Detect which cell encompasses the target text, then output its [x, y] center coordinate. 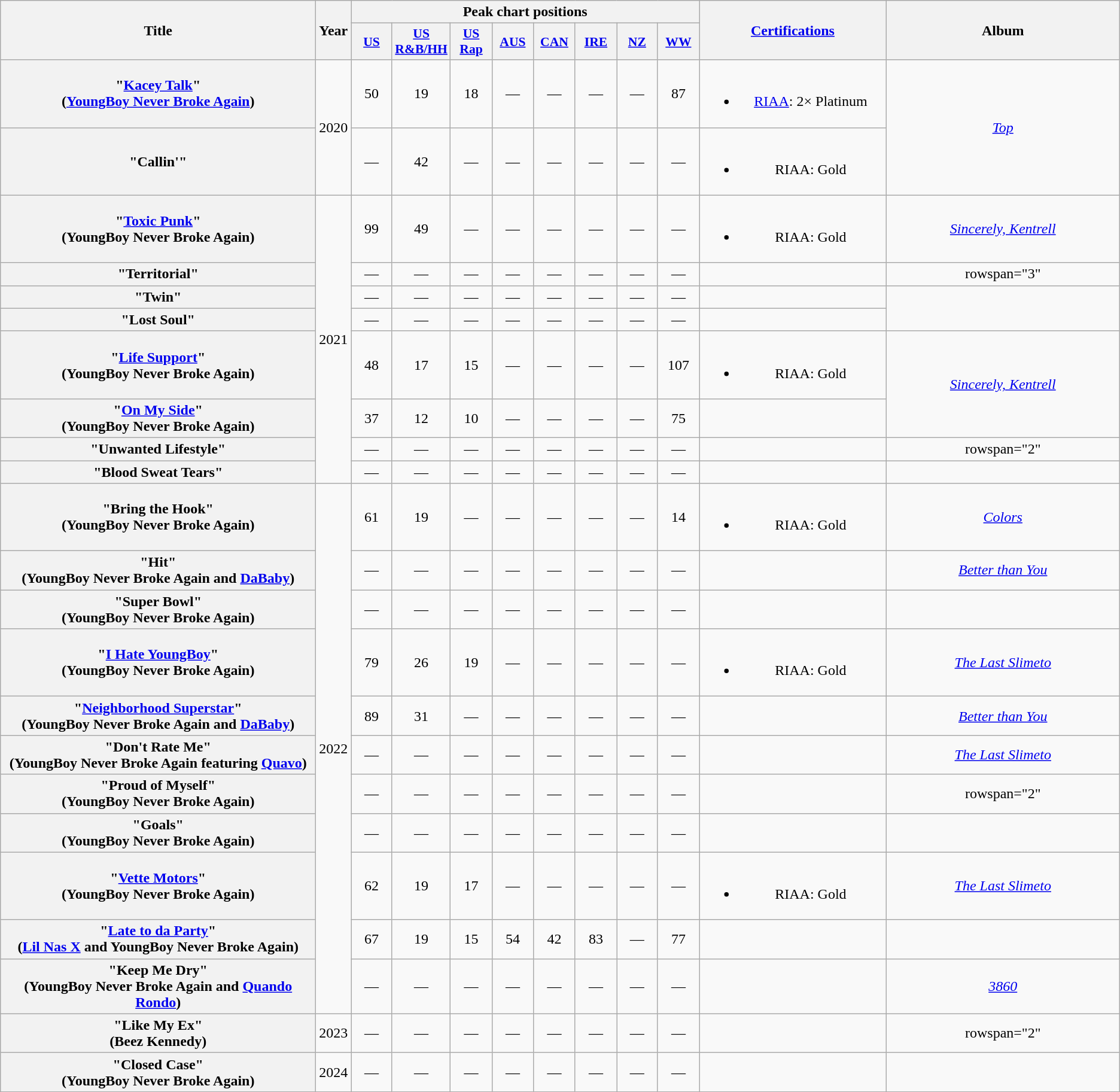
"Kacey Talk"(YoungBoy Never Broke Again) [158, 93]
USR&B/HH [421, 42]
CAN [555, 42]
"Super Bowl"(YoungBoy Never Broke Again) [158, 609]
"Lost Soul" [158, 320]
2022 [334, 749]
75 [678, 418]
83 [596, 939]
"Territorial" [158, 274]
Album [1003, 30]
"Twin" [158, 297]
48 [372, 365]
54 [512, 939]
NZ [638, 42]
49 [421, 229]
USRap [471, 42]
"I Hate YoungBoy"(YoungBoy Never Broke Again) [158, 663]
"Callin'" [158, 162]
Certifications [793, 30]
RIAA: 2× Platinum [793, 93]
US [372, 42]
3860 [1003, 986]
"Neighborhood Superstar"(YoungBoy Never Broke Again and DaBaby) [158, 716]
rowspan="3" [1003, 274]
50 [372, 93]
31 [421, 716]
"Goals"(YoungBoy Never Broke Again) [158, 833]
"Hit"(YoungBoy Never Broke Again and DaBaby) [158, 571]
12 [421, 418]
Title [158, 30]
67 [372, 939]
"Late to da Party"(Lil Nas X and YoungBoy Never Broke Again) [158, 939]
"Life Support"(YoungBoy Never Broke Again) [158, 365]
"Proud of Myself"(YoungBoy Never Broke Again) [158, 793]
10 [471, 418]
77 [678, 939]
2021 [334, 339]
AUS [512, 42]
"Vette Motors"(YoungBoy Never Broke Again) [158, 886]
89 [372, 716]
14 [678, 517]
"Blood Sweat Tears" [158, 472]
61 [372, 517]
"Unwanted Lifestyle" [158, 449]
"On My Side"(YoungBoy Never Broke Again) [158, 418]
"Keep Me Dry"(YoungBoy Never Broke Again and Quando Rondo) [158, 986]
Top [1003, 127]
IRE [596, 42]
79 [372, 663]
"Bring the Hook"(YoungBoy Never Broke Again) [158, 517]
18 [471, 93]
"Like My Ex"(Beez Kennedy) [158, 1033]
"Toxic Punk"(YoungBoy Never Broke Again) [158, 229]
"Closed Case"(YoungBoy Never Broke Again) [158, 1072]
26 [421, 663]
107 [678, 365]
62 [372, 886]
"Don't Rate Me"(YoungBoy Never Broke Again featuring Quavo) [158, 755]
87 [678, 93]
37 [372, 418]
2024 [334, 1072]
Year [334, 30]
WW [678, 42]
99 [372, 229]
Peak chart positions [525, 12]
Colors [1003, 517]
2023 [334, 1033]
2020 [334, 127]
